Pinpoint the cell where the given text exists, returning its (X, Y) midpoint coordinate. 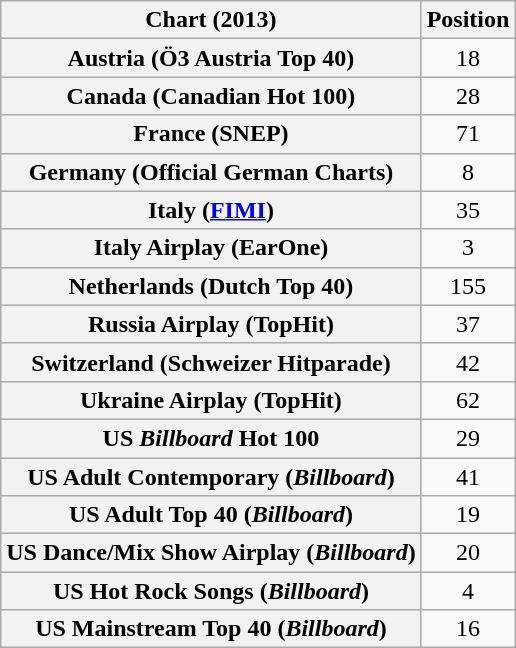
Italy Airplay (EarOne) (211, 248)
155 (468, 286)
42 (468, 362)
US Mainstream Top 40 (Billboard) (211, 629)
29 (468, 438)
US Dance/Mix Show Airplay (Billboard) (211, 553)
18 (468, 58)
8 (468, 172)
Austria (Ö3 Austria Top 40) (211, 58)
US Hot Rock Songs (Billboard) (211, 591)
Italy (FIMI) (211, 210)
Switzerland (Schweizer Hitparade) (211, 362)
37 (468, 324)
19 (468, 515)
Russia Airplay (TopHit) (211, 324)
Canada (Canadian Hot 100) (211, 96)
3 (468, 248)
France (SNEP) (211, 134)
71 (468, 134)
35 (468, 210)
US Billboard Hot 100 (211, 438)
Netherlands (Dutch Top 40) (211, 286)
Chart (2013) (211, 20)
4 (468, 591)
Ukraine Airplay (TopHit) (211, 400)
62 (468, 400)
28 (468, 96)
US Adult Top 40 (Billboard) (211, 515)
Germany (Official German Charts) (211, 172)
16 (468, 629)
Position (468, 20)
20 (468, 553)
41 (468, 477)
US Adult Contemporary (Billboard) (211, 477)
